Pinpoint the cell where the given text exists, returning its (x, y) midpoint coordinate. 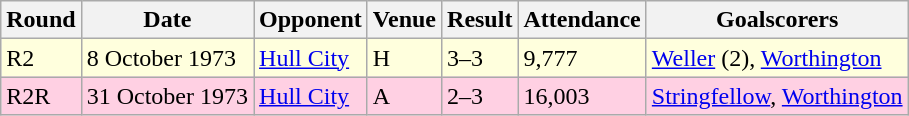
9,777 (582, 58)
Opponent (311, 20)
8 October 1973 (167, 58)
Venue (404, 20)
Result (480, 20)
2–3 (480, 96)
Stringfellow, Worthington (777, 96)
Date (167, 20)
3–3 (480, 58)
R2R (41, 96)
Attendance (582, 20)
Goalscorers (777, 20)
H (404, 58)
A (404, 96)
R2 (41, 58)
16,003 (582, 96)
Weller (2), Worthington (777, 58)
31 October 1973 (167, 96)
Round (41, 20)
